Identify which cell holds the provided text, then report its [x, y] central coordinate. 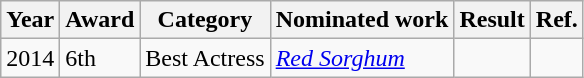
Category [205, 20]
Result [492, 20]
Best Actress [205, 58]
2014 [30, 58]
Year [30, 20]
Ref. [556, 20]
6th [100, 58]
Award [100, 20]
Nominated work [362, 20]
Red Sorghum [362, 58]
